From the cell containing the given text, extract its center point as (x, y) coordinate. 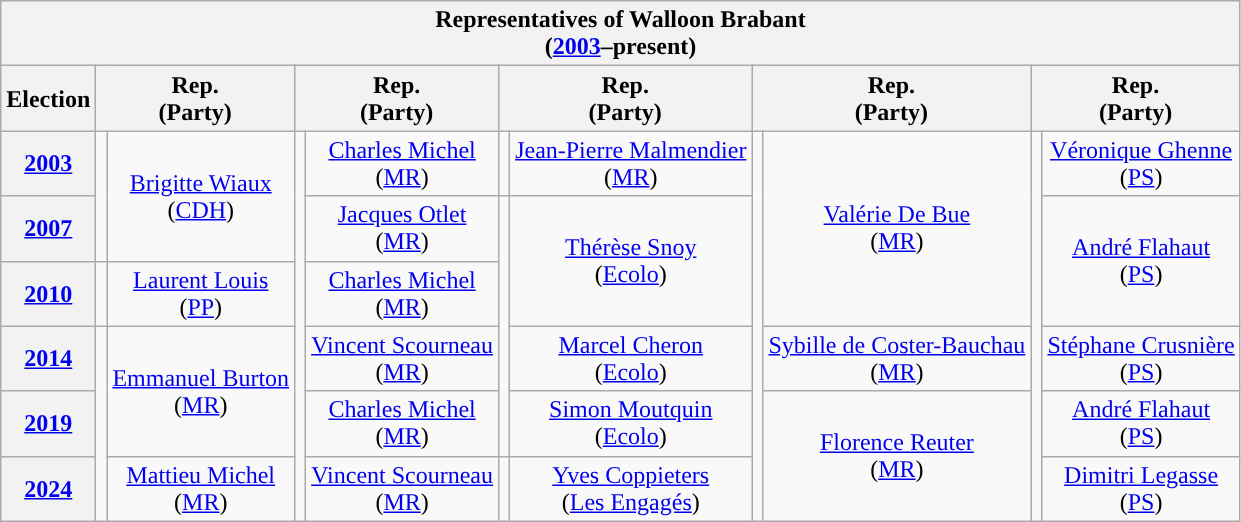
2010 (48, 294)
Election (48, 98)
Valérie De Bue(MR) (897, 228)
Dimitri Legasse(PS) (1141, 488)
Brigitte Wiaux(CDH) (201, 196)
2014 (48, 358)
2007 (48, 228)
Simon Moutquin(Ecolo) (631, 424)
Stéphane Crusnière(PS) (1141, 358)
2024 (48, 488)
Representatives of Walloon Brabant(2003–present) (620, 34)
Jacques Otlet(MR) (402, 228)
Florence Reuter(MR) (897, 456)
Jean-Pierre Malmendier(MR) (631, 164)
Yves Coppieters(Les Engagés) (631, 488)
Thérèse Snoy(Ecolo) (631, 261)
Marcel Cheron(Ecolo) (631, 358)
2019 (48, 424)
Sybille de Coster-Bauchau(MR) (897, 358)
Mattieu Michel(MR) (201, 488)
Véronique Ghenne(PS) (1141, 164)
2003 (48, 164)
Laurent Louis(PP) (201, 294)
Emmanuel Burton(MR) (201, 391)
